Capture the cell that displays the provided text and extract its [X, Y] central coordinate. 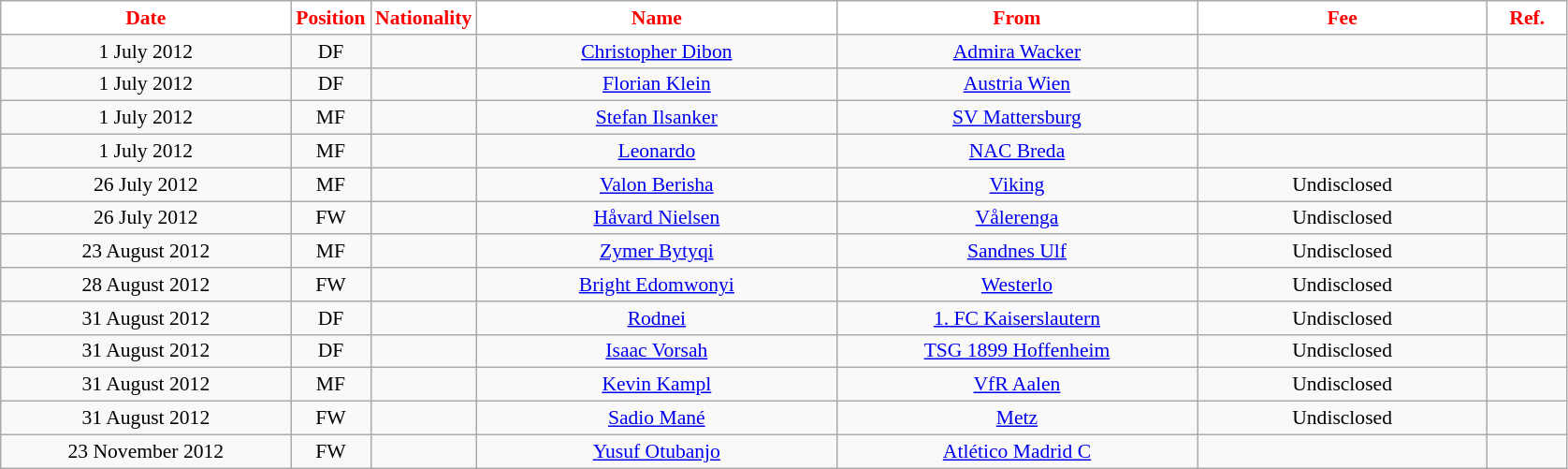
Date [146, 18]
Florian Klein [657, 84]
From [1016, 18]
Christopher Dibon [657, 51]
Ref. [1527, 18]
TSG 1899 Hoffenheim [1016, 351]
Zymer Bytyqi [657, 252]
Metz [1016, 418]
VfR Aalen [1016, 385]
Atlético Madrid C [1016, 451]
Nationality [423, 18]
Isaac Vorsah [657, 351]
Austria Wien [1016, 84]
Position [331, 18]
Yusuf Otubanjo [657, 451]
Håvard Nielsen [657, 218]
Stefan Ilsanker [657, 118]
Kevin Kampl [657, 385]
Valon Berisha [657, 184]
Name [657, 18]
Westerlo [1016, 285]
28 August 2012 [146, 285]
1. FC Kaiserslautern [1016, 318]
SV Mattersburg [1016, 118]
Vålerenga [1016, 218]
Sandnes Ulf [1016, 252]
Bright Edomwonyi [657, 285]
Fee [1343, 18]
NAC Breda [1016, 152]
Rodnei [657, 318]
Admira Wacker [1016, 51]
Viking [1016, 184]
Sadio Mané [657, 418]
23 August 2012 [146, 252]
23 November 2012 [146, 451]
Leonardo [657, 152]
